Identify which cell holds the provided text, then report its (X, Y) central coordinate. 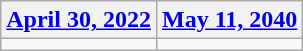
April 30, 2022 (79, 20)
May 11, 2040 (229, 20)
